Provide the [x, y] coordinate of the cell's center where the given text is located.  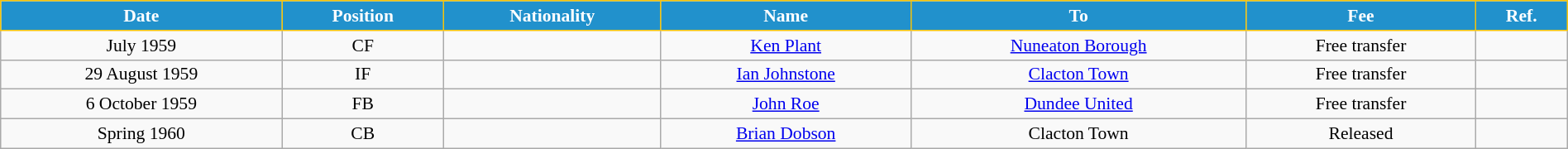
Date [141, 16]
Released [1361, 134]
Ken Plant [786, 46]
6 October 1959 [141, 104]
FB [363, 104]
Name [786, 16]
John Roe [786, 104]
Fee [1361, 16]
July 1959 [141, 46]
Ref. [1522, 16]
IF [363, 74]
Nationality [552, 16]
To [1078, 16]
29 August 1959 [141, 74]
CB [363, 134]
Position [363, 16]
Spring 1960 [141, 134]
Brian Dobson [786, 134]
CF [363, 46]
Dundee United [1078, 104]
Ian Johnstone [786, 74]
Nuneaton Borough [1078, 46]
